Locate the cell with the specified text and output its [X, Y] center coordinate. 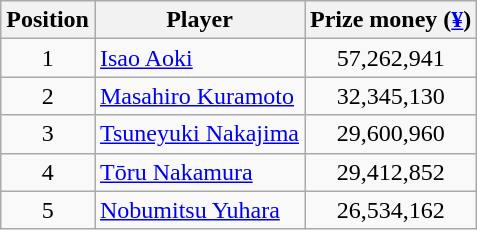
Prize money (¥) [390, 20]
Tōru Nakamura [199, 172]
1 [48, 58]
4 [48, 172]
Nobumitsu Yuhara [199, 210]
Position [48, 20]
3 [48, 134]
32,345,130 [390, 96]
5 [48, 210]
2 [48, 96]
57,262,941 [390, 58]
29,600,960 [390, 134]
Isao Aoki [199, 58]
29,412,852 [390, 172]
Masahiro Kuramoto [199, 96]
Tsuneyuki Nakajima [199, 134]
26,534,162 [390, 210]
Player [199, 20]
